Identify which cell holds the provided text, then report its [X, Y] central coordinate. 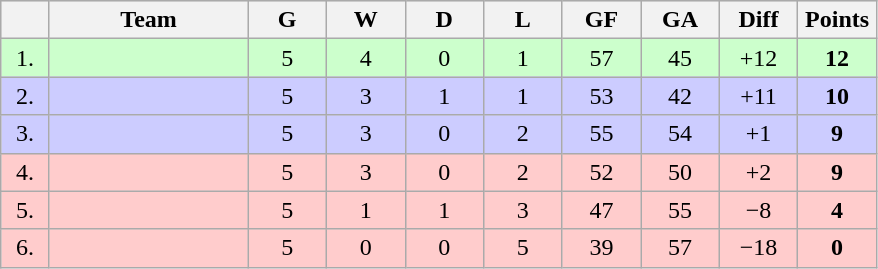
52 [602, 172]
1. [26, 58]
+11 [758, 96]
D [444, 20]
50 [680, 172]
−8 [758, 210]
54 [680, 134]
10 [838, 96]
12 [838, 58]
53 [602, 96]
Team [148, 20]
GA [680, 20]
42 [680, 96]
Diff [758, 20]
45 [680, 58]
+2 [758, 172]
W [366, 20]
3. [26, 134]
39 [602, 248]
GF [602, 20]
Points [838, 20]
+12 [758, 58]
L [524, 20]
5. [26, 210]
+1 [758, 134]
4. [26, 172]
−18 [758, 248]
6. [26, 248]
G [288, 20]
47 [602, 210]
2. [26, 96]
